Capture the cell that displays the provided text and extract its [X, Y] central coordinate. 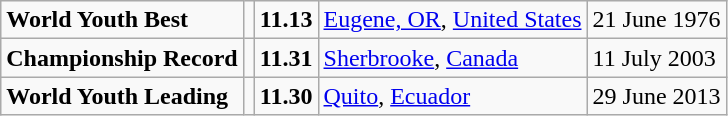
Championship Record [122, 58]
11.13 [286, 20]
World Youth Best [122, 20]
Sherbrooke, Canada [452, 58]
11 July 2003 [656, 58]
World Youth Leading [122, 96]
11.31 [286, 58]
Quito, Ecuador [452, 96]
Eugene, OR, United States [452, 20]
21 June 1976 [656, 20]
29 June 2013 [656, 96]
11.30 [286, 96]
